Return (X, Y) of the center of cell containing provided text 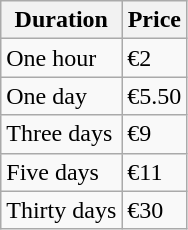
One hour (62, 58)
Five days (62, 172)
Price (154, 20)
€30 (154, 210)
One day (62, 96)
Thirty days (62, 210)
€2 (154, 58)
Duration (62, 20)
€9 (154, 134)
Three days (62, 134)
€11 (154, 172)
€5.50 (154, 96)
